Return the [X, Y] coordinate for the center point of the cell that contains the specified text.  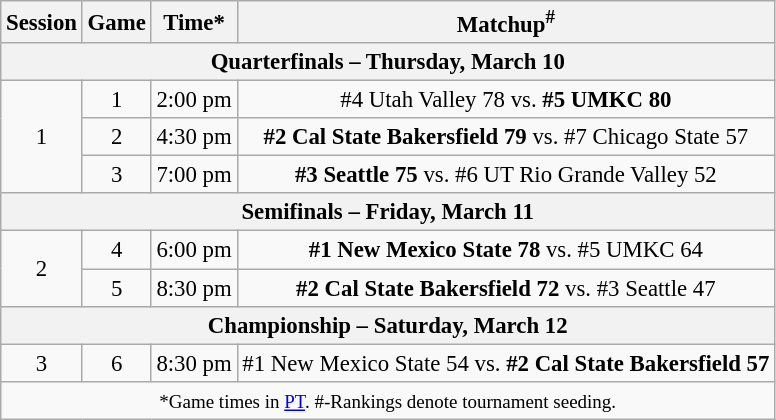
#3 Seattle 75 vs. #6 UT Rio Grande Valley 52 [506, 175]
6:00 pm [194, 250]
Matchup# [506, 22]
4 [116, 250]
*Game times in PT. #-Rankings denote tournament seeding. [388, 400]
#1 New Mexico State 54 vs. #2 Cal State Bakersfield 57 [506, 363]
6 [116, 363]
Session [42, 22]
Time* [194, 22]
Game [116, 22]
#2 Cal State Bakersfield 72 vs. #3 Seattle 47 [506, 288]
Quarterfinals – Thursday, March 10 [388, 62]
2:00 pm [194, 100]
#4 Utah Valley 78 vs. #5 UMKC 80 [506, 100]
5 [116, 288]
#1 New Mexico State 78 vs. #5 UMKC 64 [506, 250]
#2 Cal State Bakersfield 79 vs. #7 Chicago State 57 [506, 137]
4:30 pm [194, 137]
7:00 pm [194, 175]
Championship – Saturday, March 12 [388, 325]
Semifinals – Friday, March 11 [388, 213]
